Identify which cell holds the provided text, then report its [x, y] central coordinate. 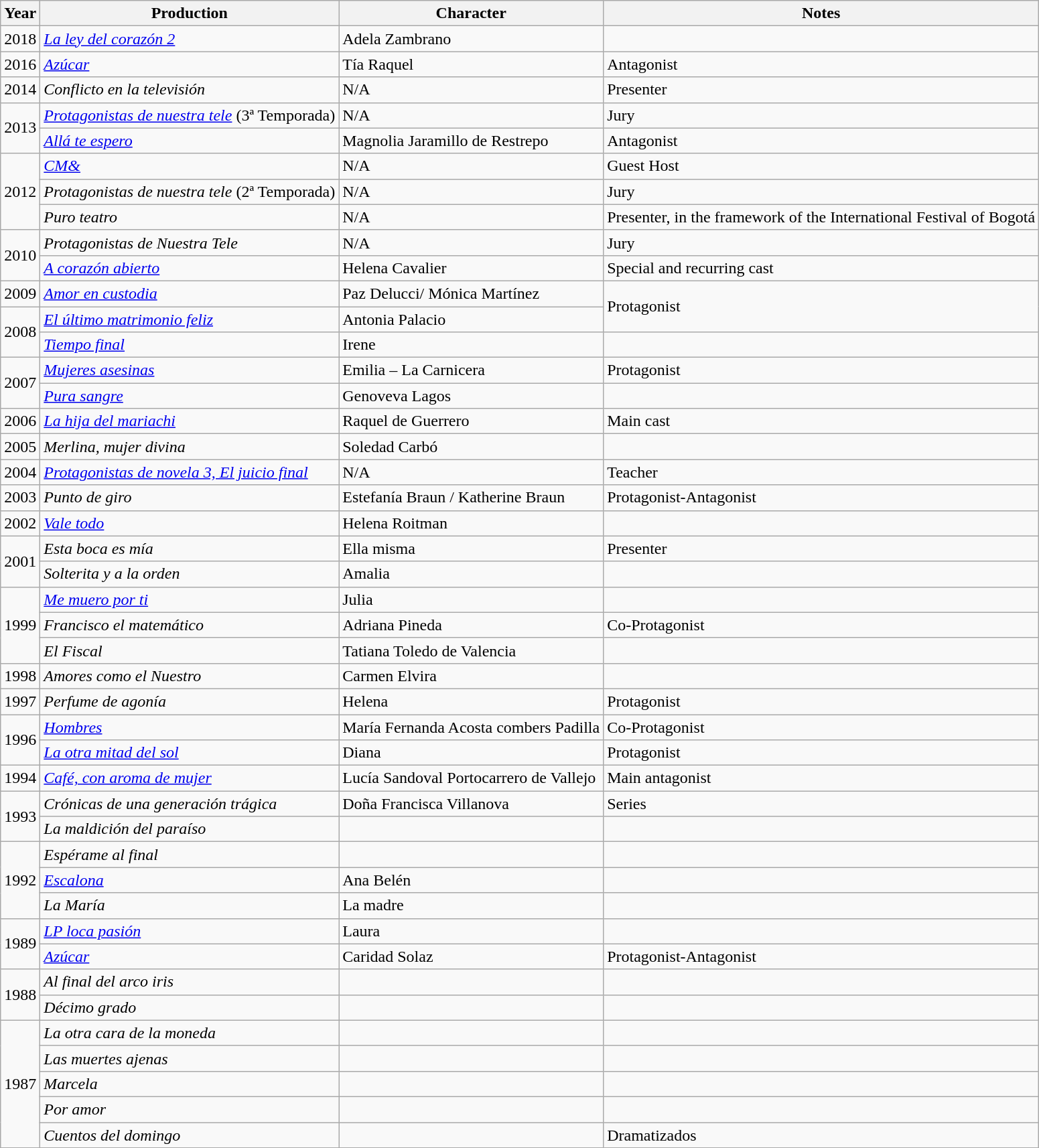
Main antagonist [821, 778]
1992 [20, 880]
2001 [20, 561]
Year [20, 13]
Magnolia Jaramillo de Restrepo [472, 141]
2013 [20, 128]
Vale todo [190, 523]
Allá te espero [190, 141]
Laura [472, 931]
Amor en custodia [190, 293]
Merlina, mujer divina [190, 447]
Teacher [821, 472]
Pura sangre [190, 396]
Raquel de Guerrero [472, 421]
2003 [20, 498]
La otra cara de la moneda [190, 1033]
Tatiana Toledo de Valencia [472, 650]
Hombres [190, 727]
El último matrimonio feliz [190, 319]
Al final del arco iris [190, 982]
2014 [20, 90]
Ella misma [472, 549]
Mujeres asesinas [190, 370]
Marcela [190, 1084]
Dramatizados [821, 1135]
1994 [20, 778]
Carmen Elvira [472, 676]
2002 [20, 523]
1997 [20, 701]
Production [190, 13]
Helena Roitman [472, 523]
Protagonistas de nuestra tele (2ª Temporada) [190, 192]
Antonia Palacio [472, 319]
La otra mitad del sol [190, 753]
Protagonistas de Nuestra Tele [190, 242]
El Fiscal [190, 650]
2004 [20, 472]
Me muero por ti [190, 599]
A corazón abierto [190, 268]
Notes [821, 13]
2009 [20, 293]
Protagonistas de nuestra tele (3ª Temporada) [190, 115]
2018 [20, 39]
La María [190, 906]
2016 [20, 64]
1996 [20, 739]
Emilia – La Carnicera [472, 370]
Diana [472, 753]
Esta boca es mía [190, 549]
LP loca pasión [190, 931]
Protagonistas de novela 3, El juicio final [190, 472]
2005 [20, 447]
Punto de giro [190, 498]
Amalia [472, 574]
Puro teatro [190, 217]
Adela Zambrano [472, 39]
La madre [472, 906]
La maldición del paraíso [190, 829]
Estefanía Braun / Katherine Braun [472, 498]
Café, con aroma de mujer [190, 778]
1998 [20, 676]
Francisco el matemático [190, 625]
CM& [190, 166]
Genoveva Lagos [472, 396]
1989 [20, 944]
Espérame al final [190, 855]
Irene [472, 345]
María Fernanda Acosta combers Padilla [472, 727]
Soledad Carbó [472, 447]
1993 [20, 816]
2012 [20, 192]
2010 [20, 255]
Tiempo final [190, 345]
2006 [20, 421]
La hija del mariachi [190, 421]
Adriana Pineda [472, 625]
Solterita y a la orden [190, 574]
Amores como el Nuestro [190, 676]
Ana Belén [472, 880]
2008 [20, 332]
1988 [20, 995]
Guest Host [821, 166]
La ley del corazón 2 [190, 39]
Doña Francisca Villanova [472, 804]
Tía Raquel [472, 64]
1987 [20, 1084]
Helena Cavalier [472, 268]
2007 [20, 383]
1999 [20, 625]
Por amor [190, 1109]
Crónicas de una generación trágica [190, 804]
Julia [472, 599]
Décimo grado [190, 1007]
Cuentos del domingo [190, 1135]
Las muertes ajenas [190, 1058]
Presenter, in the framework of the International Festival of Bogotá [821, 217]
Series [821, 804]
Lucía Sandoval Portocarrero de Vallejo [472, 778]
Caridad Solaz [472, 956]
Special and recurring cast [821, 268]
Escalona [190, 880]
Character [472, 13]
Perfume de agonía [190, 701]
Main cast [821, 421]
Paz Delucci/ Mónica Martínez [472, 293]
Conflicto en la televisión [190, 90]
Helena [472, 701]
